Find where the given text appears and provide that cell's center as (X, Y) coordinate. 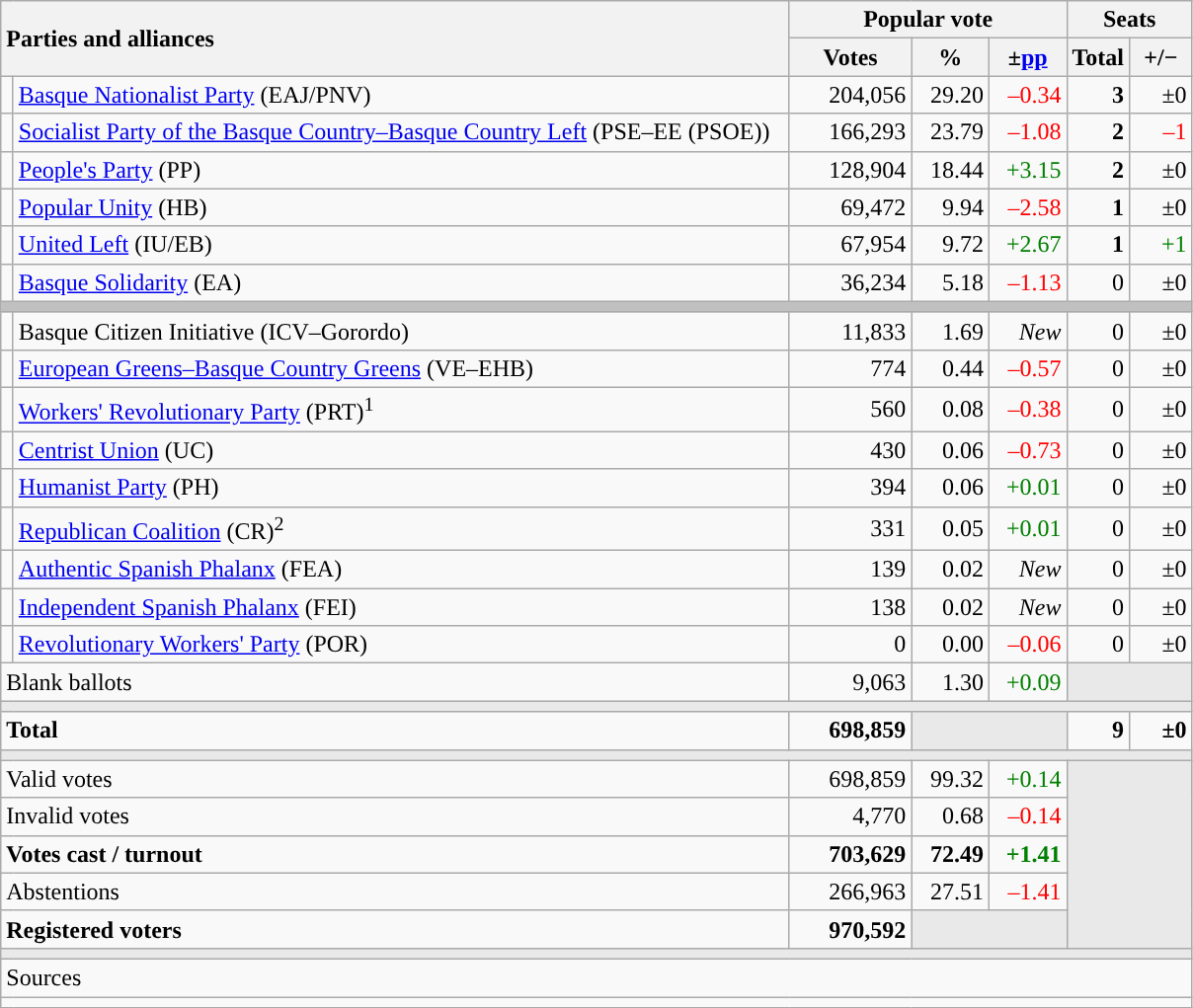
69,472 (850, 207)
–1 (1161, 132)
394 (850, 488)
266,963 (850, 892)
27.51 (950, 892)
0.68 (950, 816)
970,592 (850, 929)
Independent Spanish Phalanx (FEI) (401, 607)
Popular vote (928, 20)
3 (1098, 95)
430 (850, 450)
9 (1098, 731)
±pp (1027, 57)
Revolutionary Workers' Party (POR) (401, 645)
Registered voters (395, 929)
+1.41 (1027, 854)
128,904 (850, 170)
–0.57 (1027, 368)
36,234 (850, 282)
+1 (1161, 245)
9.94 (950, 207)
72.49 (950, 854)
Socialist Party of the Basque Country–Basque Country Left (PSE–EE (PSOE)) (401, 132)
99.32 (950, 779)
Centrist Union (UC) (401, 450)
Republican Coalition (CR)2 (401, 529)
18.44 (950, 170)
5.18 (950, 282)
+/− (1161, 57)
331 (850, 529)
Popular Unity (HB) (401, 207)
Votes (850, 57)
560 (850, 409)
–0.38 (1027, 409)
–1.41 (1027, 892)
29.20 (950, 95)
Votes cast / turnout (395, 854)
139 (850, 570)
0.05 (950, 529)
% (950, 57)
Basque Citizen Initiative (ICV–Gorordo) (401, 331)
–0.73 (1027, 450)
–2.58 (1027, 207)
Basque Nationalist Party (EAJ/PNV) (401, 95)
+0.14 (1027, 779)
Basque Solidarity (EA) (401, 282)
1.30 (950, 682)
0.00 (950, 645)
–0.34 (1027, 95)
–1.13 (1027, 282)
166,293 (850, 132)
23.79 (950, 132)
+3.15 (1027, 170)
Abstentions (395, 892)
1.69 (950, 331)
774 (850, 368)
Valid votes (395, 779)
Parties and alliances (395, 39)
204,056 (850, 95)
0.08 (950, 409)
703,629 (850, 854)
–0.06 (1027, 645)
Workers' Revolutionary Party (PRT)1 (401, 409)
+0.09 (1027, 682)
Authentic Spanish Phalanx (FEA) (401, 570)
–0.14 (1027, 816)
United Left (IU/EB) (401, 245)
People's Party (PP) (401, 170)
4,770 (850, 816)
Blank ballots (395, 682)
0.44 (950, 368)
+2.67 (1027, 245)
European Greens–Basque Country Greens (VE–EHB) (401, 368)
138 (850, 607)
9.72 (950, 245)
11,833 (850, 331)
9,063 (850, 682)
Sources (596, 977)
Seats (1130, 20)
Invalid votes (395, 816)
Humanist Party (PH) (401, 488)
67,954 (850, 245)
–1.08 (1027, 132)
